Search for the cell housing the specified text and yield its [X, Y] center coordinate. 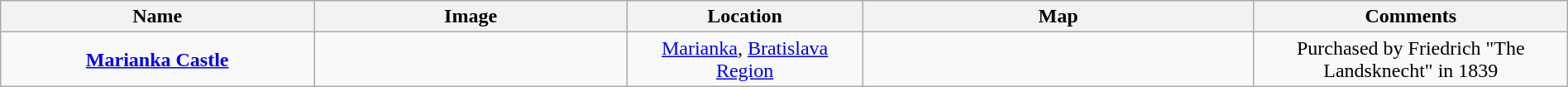
Name [157, 17]
Location [745, 17]
Marianka Castle [157, 60]
Comments [1411, 17]
Map [1059, 17]
Marianka, Bratislava Region [745, 60]
Image [471, 17]
Purchased by Friedrich "The Landsknecht" in 1839 [1411, 60]
